From the cell containing the given text, extract its center point as (x, y) coordinate. 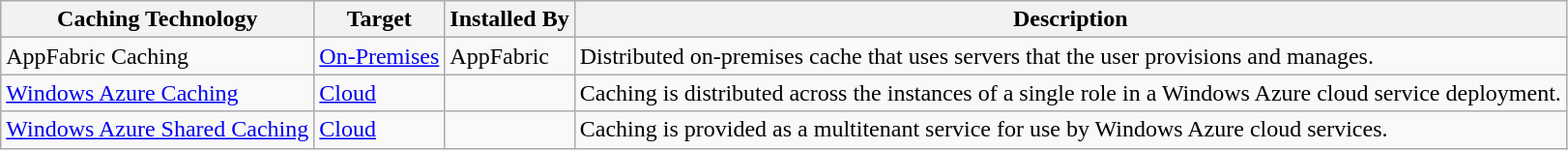
Windows Azure Shared Caching (158, 130)
Description (1070, 19)
AppFabric (509, 56)
Distributed on-premises cache that uses servers that the user provisions and manages. (1070, 56)
On-Premises (379, 56)
Windows Azure Caching (158, 93)
Target (379, 19)
Caching is provided as a multitenant service for use by Windows Azure cloud services. (1070, 130)
AppFabric Caching (158, 56)
Caching Technology (158, 19)
Caching is distributed across the instances of a single role in a Windows Azure cloud service deployment. (1070, 93)
Installed By (509, 19)
